Search for the cell housing the specified text and yield its [x, y] center coordinate. 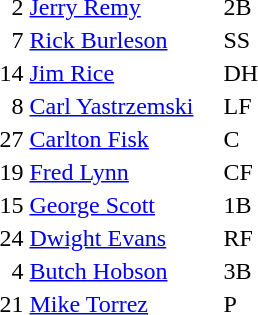
Carl Yastrzemski [124, 106]
George Scott [124, 205]
Butch Hobson [124, 271]
Rick Burleson [124, 40]
Carlton Fisk [124, 139]
Fred Lynn [124, 172]
Jim Rice [124, 73]
Dwight Evans [124, 238]
